Determine the (X, Y) coordinate at the center of the cell enclosing the given text.  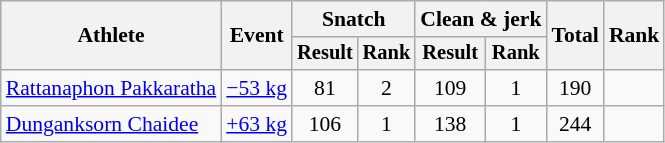
Dunganksorn Chaidee (112, 124)
Total (574, 36)
Event (256, 36)
Rattanaphon Pakkaratha (112, 88)
190 (574, 88)
109 (450, 88)
Athlete (112, 36)
244 (574, 124)
Snatch (354, 19)
2 (387, 88)
138 (450, 124)
81 (325, 88)
+63 kg (256, 124)
106 (325, 124)
Clean & jerk (480, 19)
−53 kg (256, 88)
